Find where the given text appears and provide that cell's center as [X, Y] coordinate. 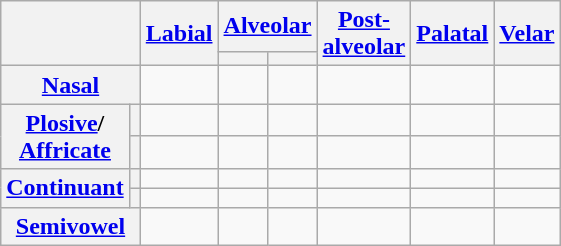
Palatal [452, 34]
Post-alveolar [364, 34]
Velar [527, 34]
Plosive/Affricate [65, 136]
Continuant [65, 188]
Labial [179, 34]
Alveolar [268, 26]
Nasal [71, 85]
Semivowel [71, 226]
